Locate the cell with the specified text and output its (X, Y) center coordinate. 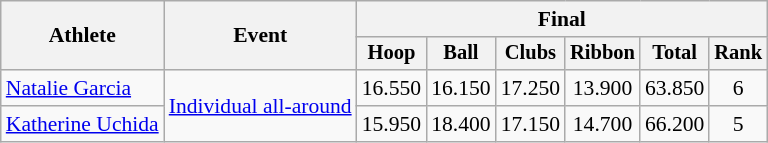
17.250 (530, 88)
6 (738, 88)
Individual all-around (260, 106)
Athlete (82, 36)
Total (674, 54)
5 (738, 124)
16.150 (460, 88)
13.900 (602, 88)
Ball (460, 54)
17.150 (530, 124)
14.700 (602, 124)
15.950 (392, 124)
18.400 (460, 124)
16.550 (392, 88)
66.200 (674, 124)
Katherine Uchida (82, 124)
Natalie Garcia (82, 88)
Clubs (530, 54)
Rank (738, 54)
Ribbon (602, 54)
63.850 (674, 88)
Event (260, 36)
Final (562, 19)
Hoop (392, 54)
